From the cell containing the given text, extract its center point as [x, y] coordinate. 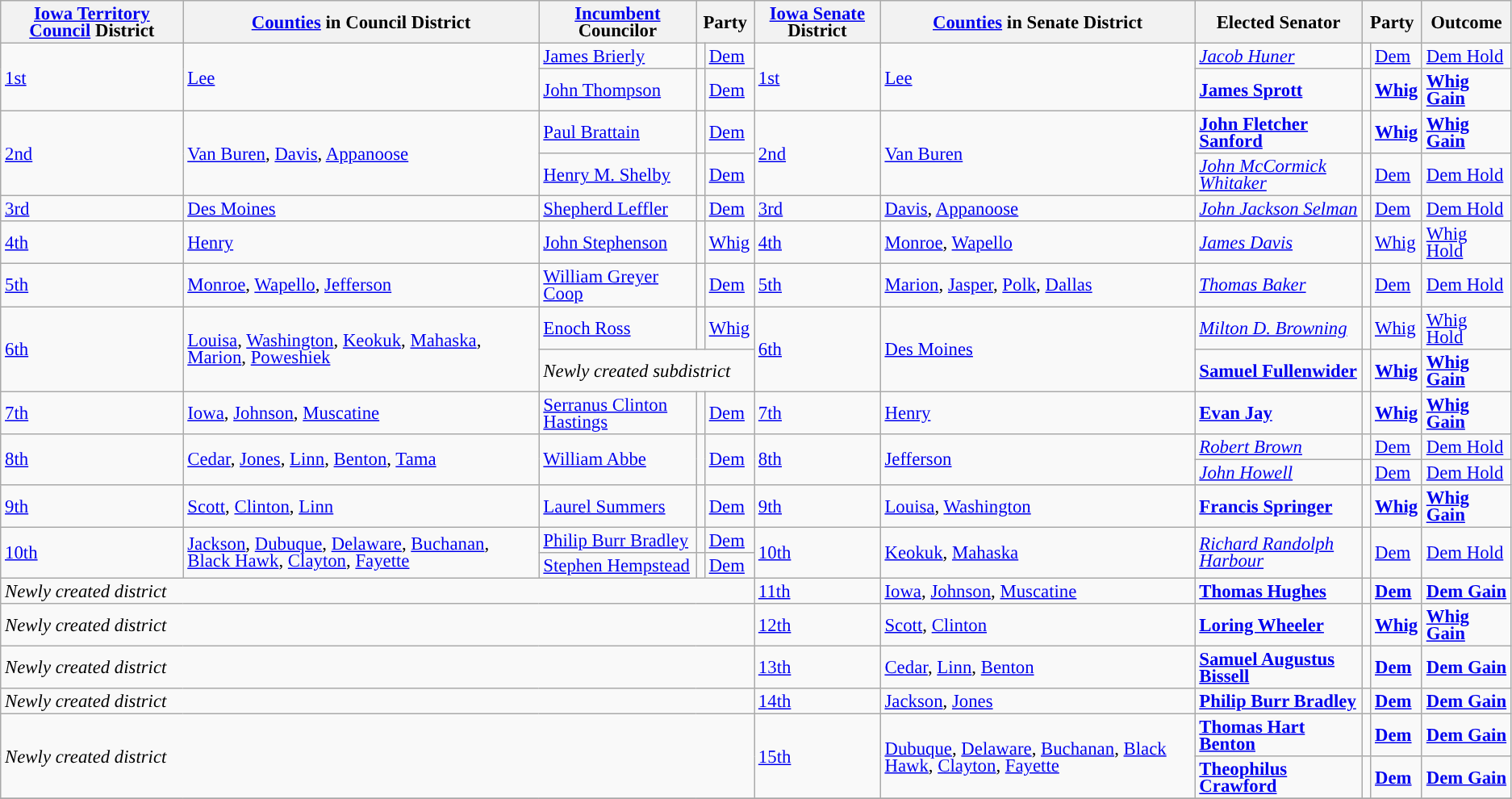
Jefferson [1038, 458]
Davis, Appanoose [1038, 209]
Newly created subdistrict [647, 370]
John Thompson [618, 90]
Scott, Clinton [1038, 625]
Theophilus Crawford [1278, 778]
Milton D. Browning [1278, 328]
Van Buren, Davis, Appanoose [361, 153]
Stephen Hempstead [618, 566]
William Greyer Coop [618, 286]
John Howell [1278, 472]
Iowa Territory Council District [92, 23]
Thomas Baker [1278, 286]
Louisa, Washington, Keokuk, Mahaska, Marion, Poweshiek [361, 349]
James Brierly [618, 56]
John Fletcher Sanford [1278, 132]
Keokuk, Mahaska [1038, 552]
Counties in Senate District [1038, 23]
Cedar, Jones, Linn, Benton, Tama [361, 458]
John McCormick Whitaker [1278, 174]
Paul Brattain [618, 132]
Richard Randolph Harbour [1278, 552]
James Davis [1278, 242]
Monroe, Wapello, Jefferson [361, 286]
13th [818, 668]
Samuel Augustus Bissell [1278, 668]
Cedar, Linn, Benton [1038, 668]
Evan Jay [1278, 413]
Outcome [1466, 23]
Shepherd Leffler [618, 209]
John Stephenson [618, 242]
Henry M. Shelby [618, 174]
Incumbent Councilor [618, 23]
14th [818, 701]
Thomas Hart Benton [1278, 736]
12th [818, 625]
15th [818, 757]
Loring Wheeler [1278, 625]
Iowa Senate District [818, 23]
Serranus Clinton Hastings [618, 413]
Scott, Clinton, Linn [361, 507]
Robert Brown [1278, 446]
Louisa, Washington [1038, 507]
Francis Springer [1278, 507]
Laurel Summers [618, 507]
Monroe, Wapello [1038, 242]
Van Buren [1038, 153]
Dubuque, Delaware, Buchanan, Black Hawk, Clayton, Fayette [1038, 757]
Samuel Fullenwider [1278, 370]
Enoch Ross [618, 328]
Marion, Jasper, Polk, Dallas [1038, 286]
Elected Senator [1278, 23]
William Abbe [618, 458]
Thomas Hughes [1278, 591]
John Jackson Selman [1278, 209]
Jacob Huner [1278, 56]
Jackson, Jones [1038, 701]
Jackson, Dubuque, Delaware, Buchanan, Black Hawk, Clayton, Fayette [361, 552]
Counties in Council District [361, 23]
James Sprott [1278, 90]
11th [818, 591]
